Identify which cell holds the provided text, then report its [X, Y] central coordinate. 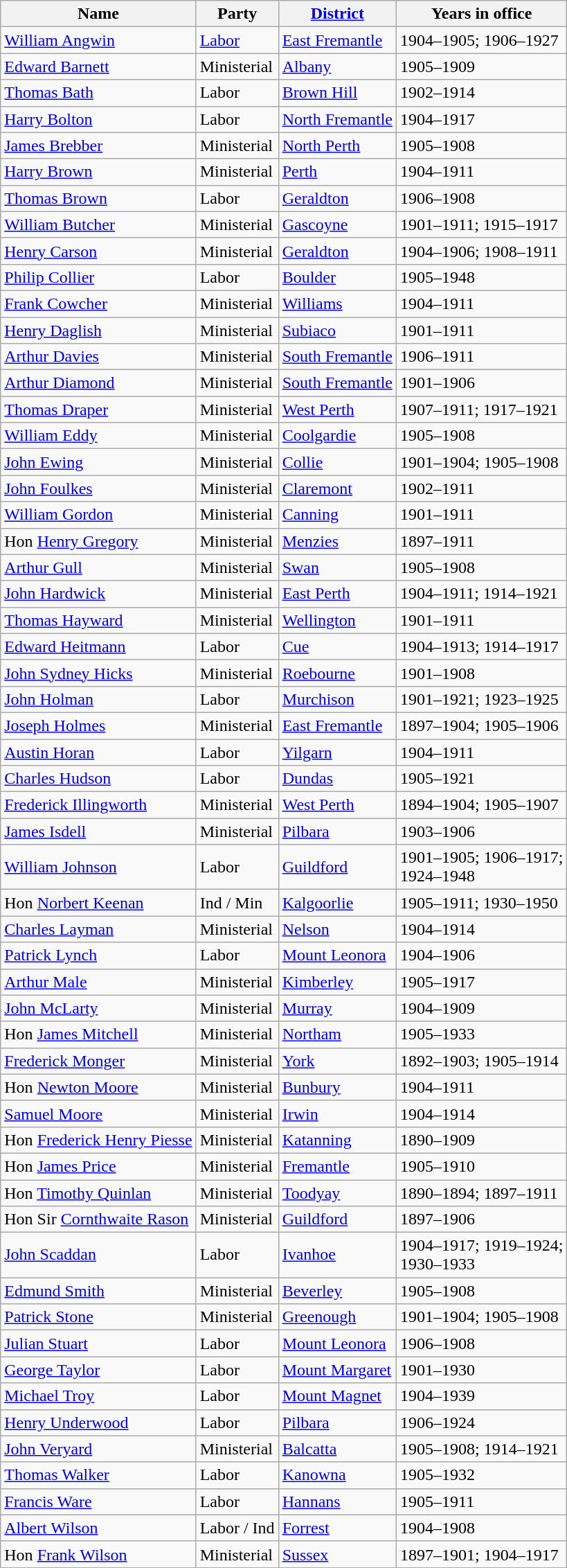
1890–1909 [482, 1140]
1905–1948 [482, 277]
Mount Margaret [337, 1370]
1904–1909 [482, 1008]
Roebourne [337, 673]
Albany [337, 67]
1901–1921; 1923–1925 [482, 699]
John Holman [98, 699]
Greenough [337, 1317]
Thomas Bath [98, 93]
Collie [337, 462]
Toodyay [337, 1192]
1901–1930 [482, 1370]
Harry Bolton [98, 119]
Sussex [337, 1554]
Hannans [337, 1501]
Dundas [337, 779]
Edward Heitmann [98, 646]
Boulder [337, 277]
Claremont [337, 488]
George Taylor [98, 1370]
Murchison [337, 699]
Arthur Davies [98, 357]
Subiaco [337, 331]
William Gordon [98, 515]
Beverley [337, 1291]
1901–1908 [482, 673]
Albert Wilson [98, 1528]
Patrick Lynch [98, 955]
1904–1906 [482, 955]
Edward Barnett [98, 67]
1905–1933 [482, 1034]
Perth [337, 172]
Brown Hill [337, 93]
1904–1913; 1914–1917 [482, 646]
John Foulkes [98, 488]
1903–1906 [482, 831]
1905–1909 [482, 67]
Hon Sir Cornthwaite Rason [98, 1219]
Years in office [482, 14]
Williams [337, 303]
Bunbury [337, 1087]
1905–1908; 1914–1921 [482, 1449]
John Scaddan [98, 1256]
1907–1911; 1917–1921 [482, 409]
1897–1906 [482, 1219]
1892–1903; 1905–1914 [482, 1061]
1902–1911 [482, 488]
Swan [337, 567]
Gascoyne [337, 224]
Thomas Walker [98, 1475]
Northam [337, 1034]
1897–1911 [482, 541]
John McLarty [98, 1008]
Cue [337, 646]
Coolgardie [337, 436]
James Isdell [98, 831]
Charles Layman [98, 929]
Austin Horan [98, 752]
Hon Timothy Quinlan [98, 1192]
Balcatta [337, 1449]
1901–1911; 1915–1917 [482, 224]
1905–1910 [482, 1166]
Name [98, 14]
William Butcher [98, 224]
1905–1911 [482, 1501]
1905–1921 [482, 779]
North Fremantle [337, 119]
William Eddy [98, 436]
Edmund Smith [98, 1291]
District [337, 14]
Joseph Holmes [98, 725]
Hon Newton Moore [98, 1087]
Kanowna [337, 1475]
1904–1908 [482, 1528]
Nelson [337, 929]
Charles Hudson [98, 779]
1905–1911; 1930–1950 [482, 903]
Samuel Moore [98, 1113]
Julian Stuart [98, 1344]
1904–1905; 1906–1927 [482, 40]
Forrest [337, 1528]
York [337, 1061]
1890–1894; 1897–1911 [482, 1192]
1905–1932 [482, 1475]
East Perth [337, 594]
Hon James Mitchell [98, 1034]
Arthur Diamond [98, 383]
Henry Daglish [98, 331]
John Hardwick [98, 594]
1894–1904; 1905–1907 [482, 805]
Frank Cowcher [98, 303]
Mount Magnet [337, 1396]
Henry Underwood [98, 1422]
1904–1917 [482, 119]
Hon Henry Gregory [98, 541]
Michael Troy [98, 1396]
Patrick Stone [98, 1317]
Hon Frank Wilson [98, 1554]
1906–1924 [482, 1422]
Menzies [337, 541]
James Brebber [98, 146]
Yilgarn [337, 752]
Party [237, 14]
1904–1911; 1914–1921 [482, 594]
Kimberley [337, 982]
North Perth [337, 146]
Kalgoorlie [337, 903]
Labor / Ind [237, 1528]
John Sydney Hicks [98, 673]
Katanning [337, 1140]
Francis Ware [98, 1501]
1904–1939 [482, 1396]
Harry Brown [98, 172]
Ivanhoe [337, 1256]
Wellington [337, 620]
1904–1917; 1919–1924;1930–1933 [482, 1256]
1897–1901; 1904–1917 [482, 1554]
Henry Carson [98, 251]
Arthur Gull [98, 567]
John Ewing [98, 462]
Thomas Draper [98, 409]
1901–1905; 1906–1917;1924–1948 [482, 867]
Hon Frederick Henry Piesse [98, 1140]
Philip Collier [98, 277]
1904–1906; 1908–1911 [482, 251]
Frederick Illingworth [98, 805]
Hon James Price [98, 1166]
Hon Norbert Keenan [98, 903]
1905–1917 [482, 982]
Irwin [337, 1113]
1902–1914 [482, 93]
Arthur Male [98, 982]
William Johnson [98, 867]
Ind / Min [237, 903]
William Angwin [98, 40]
1906–1911 [482, 357]
Frederick Monger [98, 1061]
Thomas Brown [98, 198]
Canning [337, 515]
Thomas Hayward [98, 620]
1897–1904; 1905–1906 [482, 725]
Murray [337, 1008]
John Veryard [98, 1449]
Fremantle [337, 1166]
1901–1906 [482, 383]
